Search for the cell housing the specified text and yield its [X, Y] center coordinate. 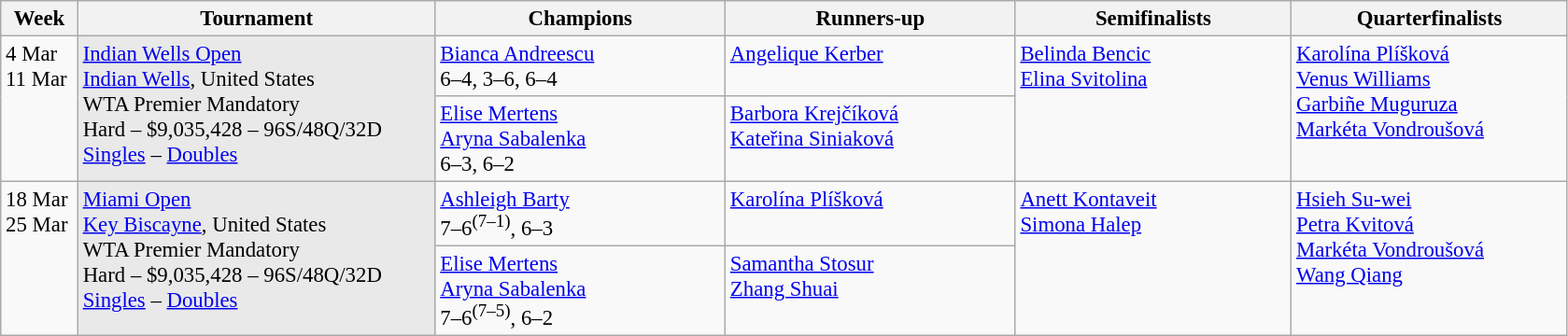
Karolína Plíšková [870, 215]
Champions [581, 19]
Indian Wells Open Indian Wells, United StatesWTA Premier MandatoryHard – $9,035,428 – 96S/48Q/32DSingles – Doubles [256, 109]
Semifinalists [1153, 19]
4 Mar 11 Mar [39, 109]
Belinda Bencic Elina Svitolina [1153, 109]
Elise Mertens Aryna Sabalenka 7–6(7–5), 6–2 [581, 291]
Barbora Krejčíková Kateřina Siniaková [870, 139]
18 Mar 25 Mar [39, 259]
Week [39, 19]
Bianca Andreescu 6–4, 3–6, 6–4 [581, 67]
Tournament [256, 19]
Elise Mertens Aryna Sabalenka 6–3, 6–2 [581, 139]
Karolína Plíšková Venus Williams Garbiñe Muguruza Markéta Vondroušová [1430, 109]
Anett Kontaveit Simona Halep [1153, 259]
Miami Open Key Biscayne, United StatesWTA Premier MandatoryHard – $9,035,428 – 96S/48Q/32DSingles – Doubles [256, 259]
Runners-up [870, 19]
Ashleigh Barty 7–6(7–1), 6–3 [581, 215]
Quarterfinalists [1430, 19]
Samantha Stosur Zhang Shuai [870, 291]
Hsieh Su-wei Petra Kvitová Markéta Vondroušová Wang Qiang [1430, 259]
Angelique Kerber [870, 67]
